Return the [X, Y] coordinate for the center point of the cell that contains the specified text.  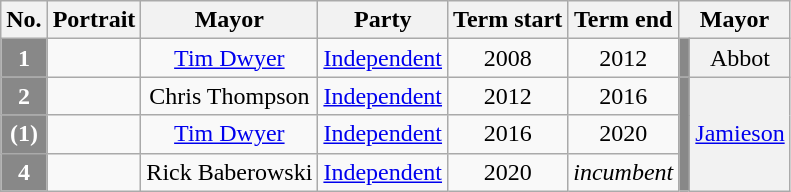
No. [24, 20]
incumbent [624, 172]
2008 [508, 58]
Term end [624, 20]
Term start [508, 20]
1 [24, 58]
4 [24, 172]
Party [383, 20]
Jamieson [740, 134]
(1) [24, 134]
Chris Thompson [230, 96]
Abbot [740, 58]
Portrait [94, 20]
Rick Baberowski [230, 172]
2 [24, 96]
